For the text-containing cell, return its midpoint in [x, y] coordinate format. 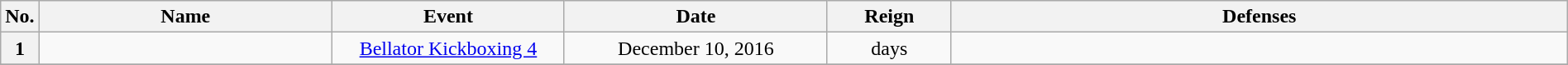
No. [20, 17]
days [889, 48]
Defenses [1259, 17]
Bellator Kickboxing 4 [448, 48]
Name [185, 17]
Reign [889, 17]
December 10, 2016 [696, 48]
1 [20, 48]
Event [448, 17]
Date [696, 17]
